Return [X, Y] of the center of cell containing provided text 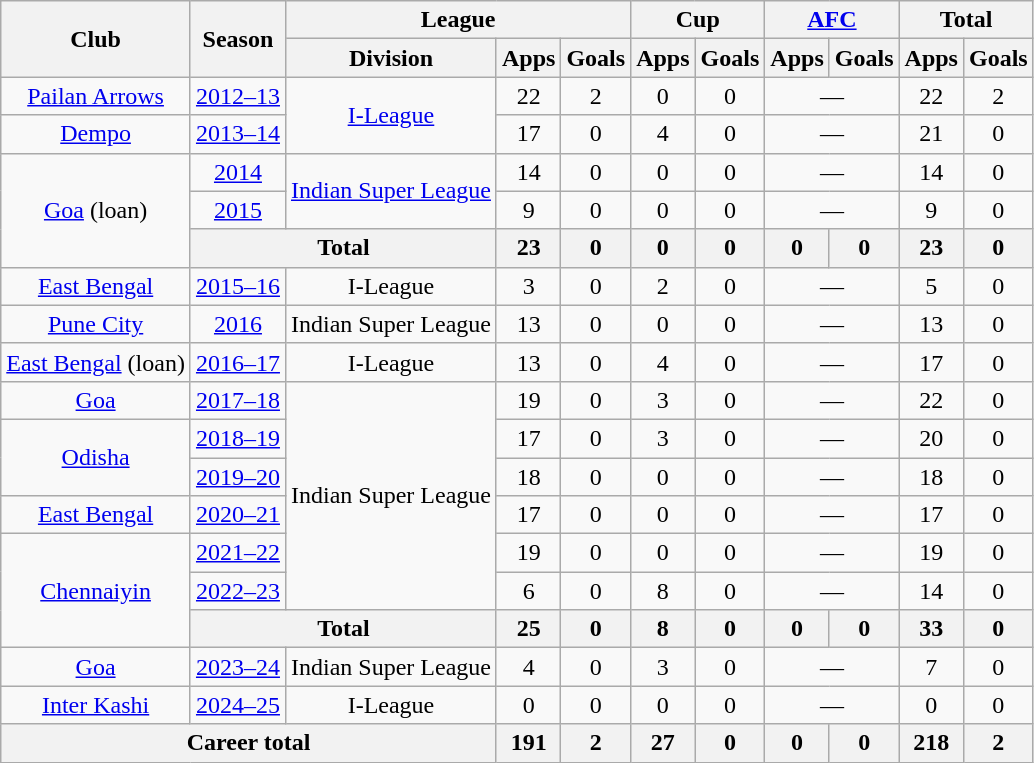
Inter Kashi [96, 705]
East Bengal (loan) [96, 362]
2012–13 [238, 96]
2021–22 [238, 553]
2018–19 [238, 438]
6 [528, 591]
AFC [832, 20]
League [458, 20]
Dempo [96, 134]
Season [238, 39]
Chennaiyin [96, 591]
2022–23 [238, 591]
2020–21 [238, 515]
20 [931, 438]
2019–20 [238, 477]
218 [931, 743]
Cup [698, 20]
Career total [249, 743]
Goa (loan) [96, 210]
7 [931, 667]
2015–16 [238, 286]
Pailan Arrows [96, 96]
27 [663, 743]
191 [528, 743]
2016–17 [238, 362]
2016 [238, 324]
2013–14 [238, 134]
5 [931, 286]
Club [96, 39]
21 [931, 134]
2024–25 [238, 705]
25 [528, 629]
2023–24 [238, 667]
2017–18 [238, 400]
Division [390, 58]
Pune City [96, 324]
Odisha [96, 457]
2015 [238, 210]
33 [931, 629]
2014 [238, 172]
